Pinpoint the cell where the given text exists, returning its (X, Y) midpoint coordinate. 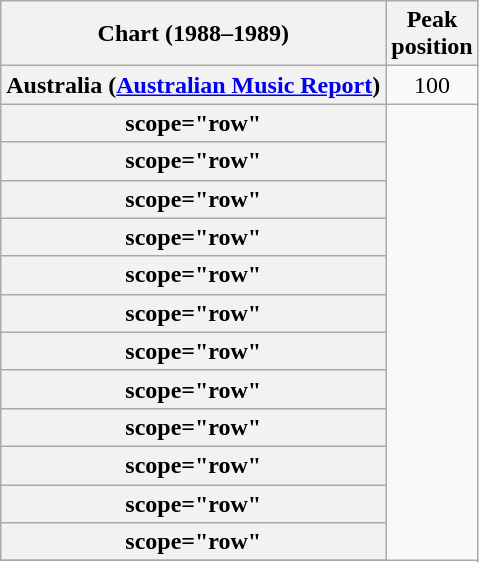
100 (432, 85)
Australia (Australian Music Report) (194, 85)
Peakposition (432, 34)
Chart (1988–1989) (194, 34)
